Scan for the cell matching the given text and deliver its (X, Y) coordinate at center. 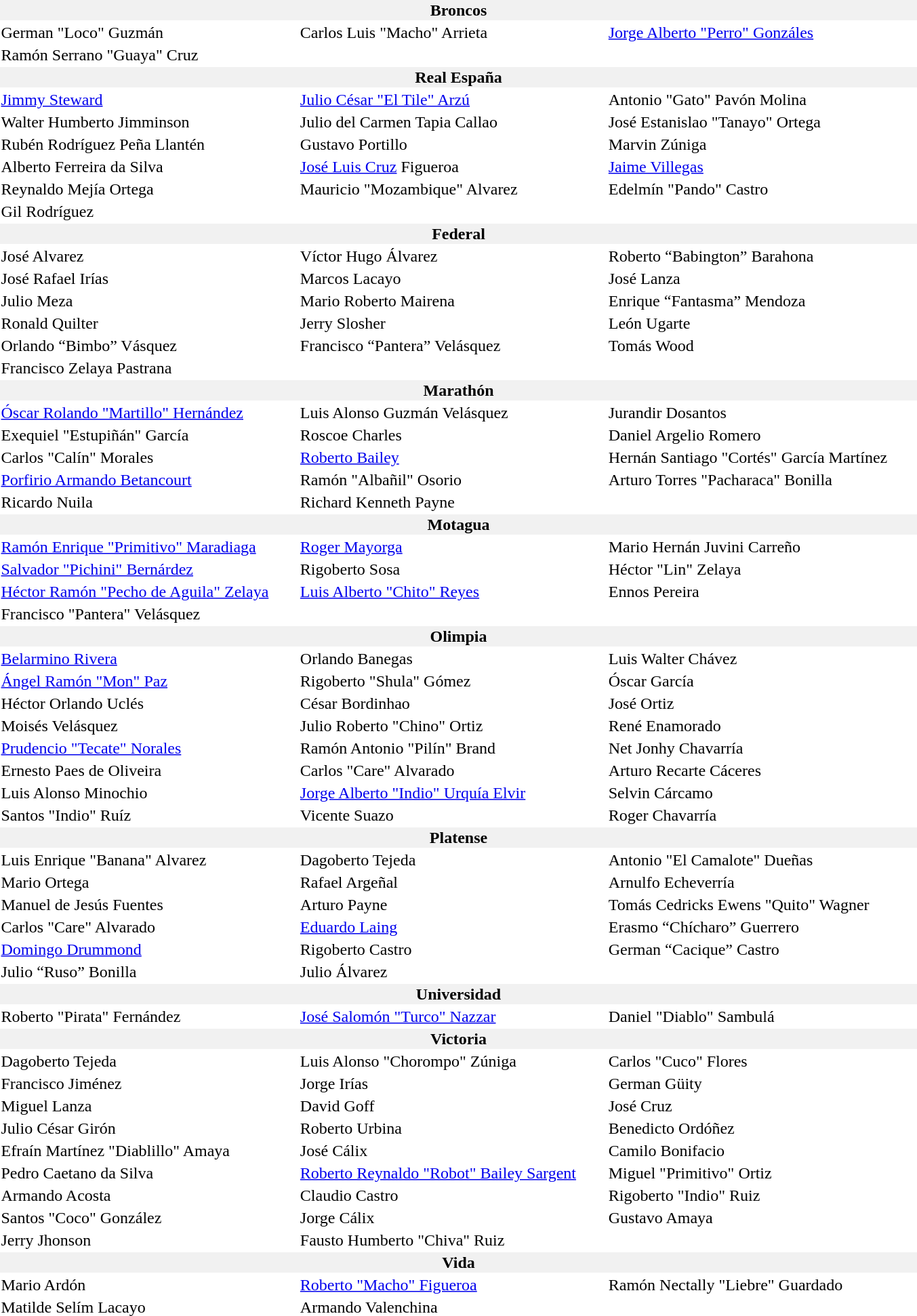
Jorge Cálix (452, 1218)
Héctor "Lin" Zelaya (762, 569)
Ramón Antonio "Pilín" Brand (452, 748)
Héctor Orlando Uclés (148, 703)
Efraín Martínez "Diablillo" Amaya (148, 1151)
Motagua (458, 525)
Óscar García (762, 681)
Ricardo Nuila (148, 502)
Selvin Cárcamo (762, 793)
Mauricio "Mozambique" Alvarez (452, 189)
Óscar Rolando "Martillo" Hernández (148, 413)
Mario Roberto Mairena (452, 301)
Jorge Alberto "Perro" Gonzáles (762, 33)
José Cálix (452, 1151)
Carlos "Cuco" Flores (762, 1061)
Fausto Humberto "Chiva" Ruiz (452, 1240)
Marcos Lacayo (452, 279)
Jurandir Dosantos (762, 413)
Eduardo Laing (452, 927)
Platense (458, 838)
Francisco “Pantera” Velásquez (452, 346)
José Lanza (762, 279)
Rigoberto "Indio" Ruiz (762, 1195)
Prudencio "Tecate" Norales (148, 748)
Roger Mayorga (452, 547)
Daniel Argelio Romero (762, 435)
Víctor Hugo Álvarez (452, 256)
Pedro Caetano da Silva (148, 1173)
Olimpia (458, 636)
Reynaldo Mejía Ortega (148, 189)
Antonio "El Camalote" Dueñas (762, 860)
Walter Humberto Jimminson (148, 122)
Net Jonhy Chavarría (762, 748)
Miguel Lanza (148, 1106)
Tomás Cedricks Ewens "Quito" Wagner (762, 905)
Federal (458, 234)
Richard Kenneth Payne (452, 502)
José Luis Cruz Figueroa (452, 167)
Santos "Indio" Ruíz (148, 815)
Exequiel "Estupiñán" García (148, 435)
Ángel Ramón "Mon" Paz (148, 681)
Edelmín "Pando" Castro (762, 189)
Roberto "Macho" Figueroa (452, 1285)
Salvador "Pichini" Bernárdez (148, 569)
Luis Alonso "Chorompo" Zúniga (452, 1061)
Daniel "Diablo" Sambulá (762, 1016)
Ramón Enrique "Primitivo" Maradiaga (148, 547)
German Güity (762, 1084)
Roberto Bailey (452, 457)
Jimmy Steward (148, 100)
José Ortiz (762, 703)
Ramón Nectally "Liebre" Guardado (762, 1285)
José Salomón "Turco" Nazzar (452, 1016)
Orlando “Bimbo” Vásquez (148, 346)
Arturo Payne (452, 905)
German "Loco" Guzmán (148, 33)
Domingo Drummond (148, 949)
Ernesto Paes de Oliveira (148, 770)
Universidad (458, 994)
Jorge Irías (452, 1084)
Erasmo “Chícharo” Guerrero (762, 927)
José Cruz (762, 1106)
Rigoberto Sosa (452, 569)
Jaime Villegas (762, 167)
Julio Meza (148, 301)
Ramón "Albañil" Osorio (452, 480)
José Alvarez (148, 256)
Belarmino Rivera (148, 659)
German “Cacique” Castro (762, 949)
Ronald Quilter (148, 323)
José Rafael Irías (148, 279)
José Estanislao "Tanayo" Ortega (762, 122)
León Ugarte (762, 323)
Julio “Ruso” Bonilla (148, 972)
Orlando Banegas (452, 659)
Alberto Ferreira da Silva (148, 167)
Gil Rodríguez (148, 211)
Manuel de Jesús Fuentes (148, 905)
Roberto “Babington” Barahona (762, 256)
Victoria (458, 1039)
Broncos (458, 10)
Mario Ardón (148, 1285)
Francisco Zelaya Pastrana (148, 368)
Carlos "Calín" Morales (148, 457)
Vicente Suazo (452, 815)
Hernán Santiago "Cortés" García Martínez (762, 457)
Luis Alonso Guzmán Velásquez (452, 413)
Roberto "Pirata" Fernández (148, 1016)
Porfirio Armando Betancourt (148, 480)
Roberto Reynaldo "Robot" Bailey Sargent (452, 1173)
César Bordinhao (452, 703)
Mario Ortega (148, 882)
Jorge Alberto "Indio" Urquía Elvir (452, 793)
Antonio "Gato" Pavón Molina (762, 100)
Jerry Jhonson (148, 1240)
Marathón (458, 390)
Enrique “Fantasma” Mendoza (762, 301)
Armando Acosta (148, 1195)
Héctor Ramón "Pecho de Aguila" Zelaya (148, 592)
Gustavo Portillo (452, 144)
Julio Álvarez (452, 972)
Mario Hernán Juvini Carreño (762, 547)
Vida (458, 1262)
Luis Enrique "Banana" Alvarez (148, 860)
Julio Roberto "Chino" Ortiz (452, 726)
Luis Alonso Minochio (148, 793)
Rigoberto Castro (452, 949)
Luis Walter Chávez (762, 659)
Francisco Jiménez (148, 1084)
Roberto Urbina (452, 1128)
Jerry Slosher (452, 323)
Roscoe Charles (452, 435)
René Enamorado (762, 726)
Claudio Castro (452, 1195)
Ennos Pereira (762, 592)
Arturo Torres "Pacharaca" Bonilla (762, 480)
Moisés Velásquez (148, 726)
Marvin Zúniga (762, 144)
Arnulfo Echeverría (762, 882)
David Goff (452, 1106)
Gustavo Amaya (762, 1218)
Tomás Wood (762, 346)
Francisco "Pantera" Velásquez (148, 614)
Benedicto Ordóñez (762, 1128)
Julio César "El Tile" Arzú (452, 100)
Real España (458, 77)
Santos "Coco" González (148, 1218)
Rubén Rodríguez Peña Llantén (148, 144)
Julio César Girón (148, 1128)
Camilo Bonifacio (762, 1151)
Ramón Serrano "Guaya" Cruz (148, 55)
Miguel "Primitivo" Ortiz (762, 1173)
Rigoberto "Shula" Gómez (452, 681)
Rafael Argeñal (452, 882)
Arturo Recarte Cáceres (762, 770)
Julio del Carmen Tapia Callao (452, 122)
Roger Chavarría (762, 815)
Carlos Luis "Macho" Arrieta (452, 33)
Luis Alberto "Chito" Reyes (452, 592)
